Return the (X, Y) coordinate for the center point of the cell that contains the specified text.  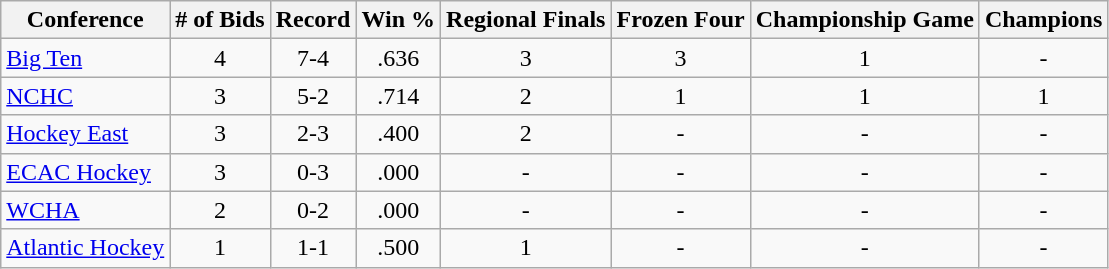
0-3 (313, 172)
.636 (398, 58)
.714 (398, 96)
1-1 (313, 248)
Atlantic Hockey (86, 248)
Hockey East (86, 134)
# of Bids (220, 20)
5-2 (313, 96)
.400 (398, 134)
Champions (1043, 20)
Record (313, 20)
0-2 (313, 210)
NCHC (86, 96)
Regional Finals (526, 20)
2-3 (313, 134)
Conference (86, 20)
ECAC Hockey (86, 172)
Frozen Four (680, 20)
Big Ten (86, 58)
Championship Game (864, 20)
4 (220, 58)
Win % (398, 20)
7-4 (313, 58)
.500 (398, 248)
WCHA (86, 210)
